Scan for the cell matching the given text and deliver its (x, y) coordinate at center. 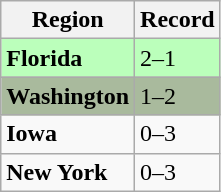
1–2 (178, 96)
Region (68, 20)
Record (178, 20)
Iowa (68, 134)
2–1 (178, 58)
Washington (68, 96)
Florida (68, 58)
New York (68, 172)
